Find where the given text appears and provide that cell's center as (X, Y) coordinate. 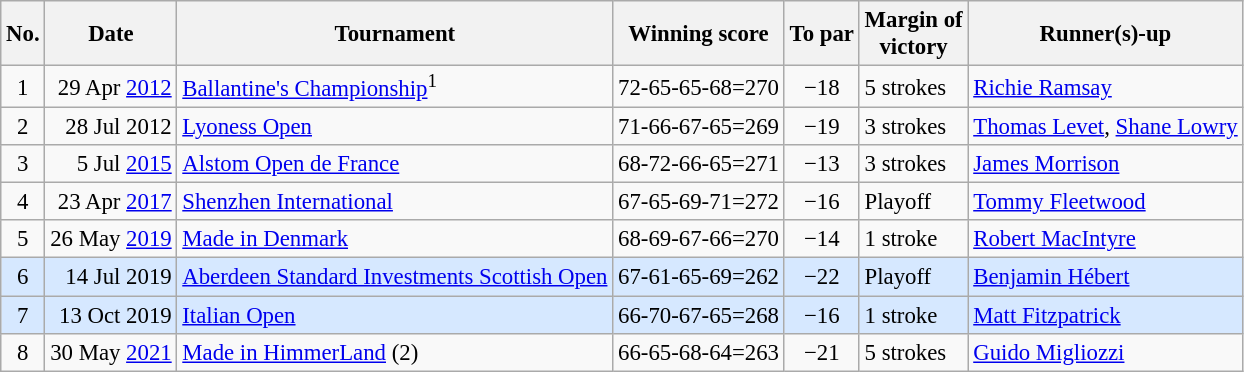
−22 (822, 277)
Lyoness Open (395, 127)
2 (23, 127)
30 May 2021 (111, 352)
−13 (822, 164)
Date (111, 34)
8 (23, 352)
68-69-67-66=270 (699, 239)
7 (23, 315)
23 Apr 2017 (111, 202)
13 Oct 2019 (111, 315)
Made in HimmerLand (2) (395, 352)
67-61-65-69=262 (699, 277)
1 (23, 87)
To par (822, 34)
Italian Open (395, 315)
Ballantine's Championship1 (395, 87)
3 (23, 164)
4 (23, 202)
−19 (822, 127)
Shenzhen International (395, 202)
Richie Ramsay (1106, 87)
29 Apr 2012 (111, 87)
Matt Fitzpatrick (1106, 315)
Tournament (395, 34)
Runner(s)-up (1106, 34)
5 (23, 239)
68-72-66-65=271 (699, 164)
Robert MacIntyre (1106, 239)
26 May 2019 (111, 239)
67-65-69-71=272 (699, 202)
James Morrison (1106, 164)
Guido Migliozzi (1106, 352)
Tommy Fleetwood (1106, 202)
28 Jul 2012 (111, 127)
66-70-67-65=268 (699, 315)
72-65-65-68=270 (699, 87)
−21 (822, 352)
Alstom Open de France (395, 164)
Benjamin Hébert (1106, 277)
Winning score (699, 34)
−18 (822, 87)
Aberdeen Standard Investments Scottish Open (395, 277)
14 Jul 2019 (111, 277)
Thomas Levet, Shane Lowry (1106, 127)
−14 (822, 239)
66-65-68-64=263 (699, 352)
Margin ofvictory (914, 34)
71-66-67-65=269 (699, 127)
Made in Denmark (395, 239)
6 (23, 277)
No. (23, 34)
5 Jul 2015 (111, 164)
